Determine the [x, y] coordinate at the center of the cell enclosing the given text.  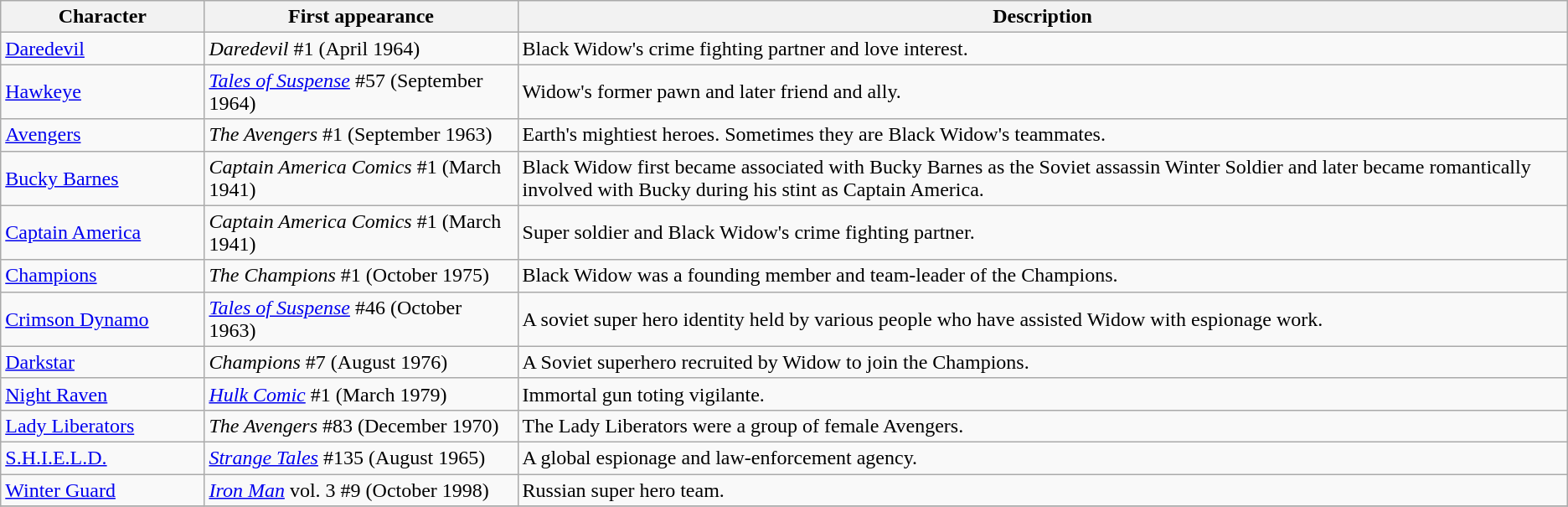
S.H.I.E.L.D. [102, 458]
Captain America [102, 233]
First appearance [361, 17]
A global espionage and law-enforcement agency. [1042, 458]
Tales of Suspense #46 (October 1963) [361, 318]
Black Widow was a founding member and team-leader of the Champions. [1042, 276]
Russian super hero team. [1042, 490]
Darkstar [102, 362]
The Lady Liberators were a group of female Avengers. [1042, 426]
The Champions #1 (October 1975) [361, 276]
Earth's mightiest heroes. Sometimes they are Black Widow's teammates. [1042, 135]
Super soldier and Black Widow's crime fighting partner. [1042, 233]
Champions [102, 276]
A Soviet superhero recruited by Widow to join the Champions. [1042, 362]
Hawkeye [102, 92]
Champions #7 (August 1976) [361, 362]
Widow's former pawn and later friend and ally. [1042, 92]
Immortal gun toting vigilante. [1042, 394]
Strange Tales #135 (August 1965) [361, 458]
Winter Guard [102, 490]
Bucky Barnes [102, 178]
Avengers [102, 135]
Daredevil [102, 49]
Tales of Suspense #57 (September 1964) [361, 92]
The Avengers #83 (December 1970) [361, 426]
Hulk Comic #1 (March 1979) [361, 394]
Night Raven [102, 394]
Daredevil #1 (April 1964) [361, 49]
A soviet super hero identity held by various people who have assisted Widow with espionage work. [1042, 318]
Description [1042, 17]
Black Widow's crime fighting partner and love interest. [1042, 49]
Iron Man vol. 3 #9 (October 1998) [361, 490]
The Avengers #1 (September 1963) [361, 135]
Lady Liberators [102, 426]
Character [102, 17]
Crimson Dynamo [102, 318]
